Capture the cell that displays the provided text and extract its (X, Y) central coordinate. 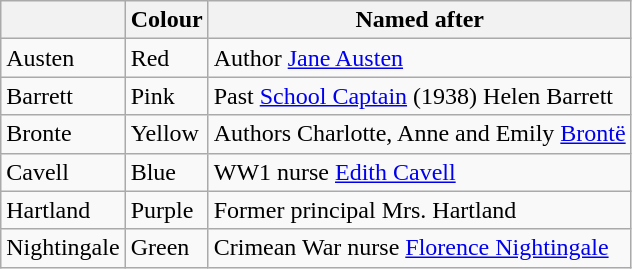
Green (166, 248)
Bronte (63, 134)
Austen (63, 58)
WW1 nurse Edith Cavell (420, 172)
Nightingale (63, 248)
Barrett (63, 96)
Yellow (166, 134)
Named after (420, 20)
Crimean War nurse Florence Nightingale (420, 248)
Cavell (63, 172)
Blue (166, 172)
Past School Captain (1938) Helen Barrett (420, 96)
Pink (166, 96)
Red (166, 58)
Authors Charlotte, Anne and Emily Brontë (420, 134)
Hartland (63, 210)
Colour (166, 20)
Author Jane Austen (420, 58)
Former principal Mrs. Hartland (420, 210)
Purple (166, 210)
